Return the [x, y] coordinate for the center point of the cell that contains the specified text.  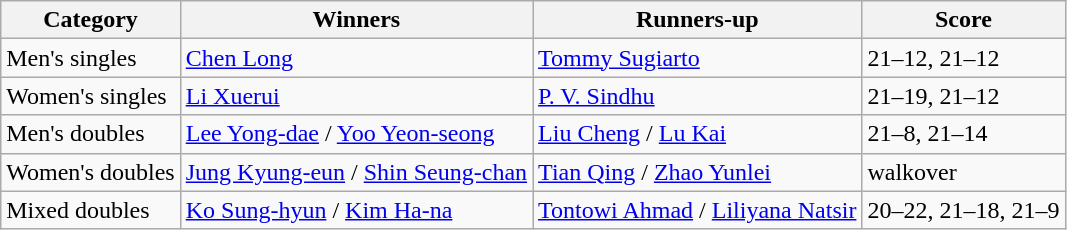
Liu Cheng / Lu Kai [698, 134]
Ko Sung-hyun / Kim Ha-na [356, 210]
Tommy Sugiarto [698, 58]
Runners-up [698, 20]
Women's singles [90, 96]
Chen Long [356, 58]
Jung Kyung-eun / Shin Seung-chan [356, 172]
20–22, 21–18, 21–9 [964, 210]
Men's doubles [90, 134]
Women's doubles [90, 172]
Score [964, 20]
Lee Yong-dae / Yoo Yeon-seong [356, 134]
Category [90, 20]
Men's singles [90, 58]
Winners [356, 20]
21–12, 21–12 [964, 58]
Li Xuerui [356, 96]
P. V. Sindhu [698, 96]
walkover [964, 172]
Tian Qing / Zhao Yunlei [698, 172]
21–8, 21–14 [964, 134]
Mixed doubles [90, 210]
Tontowi Ahmad / Liliyana Natsir [698, 210]
21–19, 21–12 [964, 96]
